Capture the cell that displays the provided text and extract its [X, Y] central coordinate. 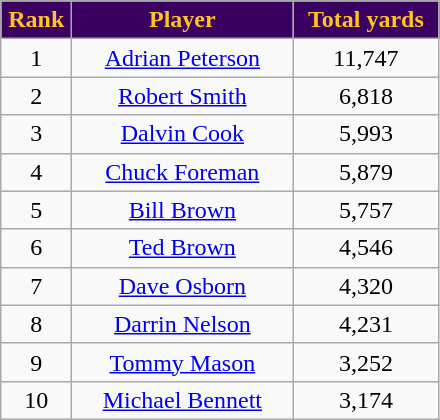
Robert Smith [182, 96]
5,757 [366, 210]
1 [36, 58]
4 [36, 172]
Player [182, 20]
Tommy Mason [182, 362]
Dave Osborn [182, 286]
8 [36, 324]
Total yards [366, 20]
6,818 [366, 96]
Chuck Foreman [182, 172]
Dalvin Cook [182, 134]
Bill Brown [182, 210]
3,252 [366, 362]
Michael Bennett [182, 400]
2 [36, 96]
4,231 [366, 324]
5,879 [366, 172]
4,546 [366, 248]
4,320 [366, 286]
Adrian Peterson [182, 58]
7 [36, 286]
Darrin Nelson [182, 324]
10 [36, 400]
Rank [36, 20]
3,174 [366, 400]
5,993 [366, 134]
Ted Brown [182, 248]
5 [36, 210]
9 [36, 362]
3 [36, 134]
6 [36, 248]
11,747 [366, 58]
